Provide the (X, Y) coordinate of the cell's center where the given text is located.  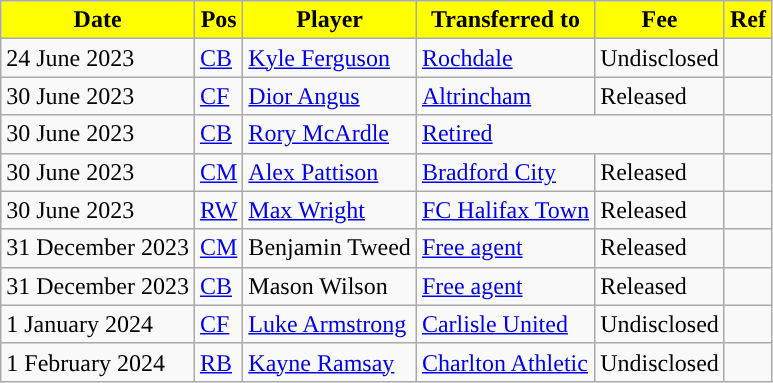
Benjamin Tweed (330, 248)
Rory McArdle (330, 134)
Alex Pattison (330, 172)
Dior Angus (330, 96)
Carlisle United (505, 324)
Pos (218, 20)
Kyle Ferguson (330, 58)
Player (330, 20)
Altrincham (505, 96)
Max Wright (330, 210)
RB (218, 362)
RW (218, 210)
Luke Armstrong (330, 324)
Bradford City (505, 172)
1 February 2024 (98, 362)
Retired (570, 134)
Date (98, 20)
1 January 2024 (98, 324)
Mason Wilson (330, 286)
Kayne Ramsay (330, 362)
Ref (748, 20)
FC Halifax Town (505, 210)
Rochdale (505, 58)
Charlton Athletic (505, 362)
Transferred to (505, 20)
24 June 2023 (98, 58)
Fee (660, 20)
